Locate the cell with the specified text and output its [X, Y] center coordinate. 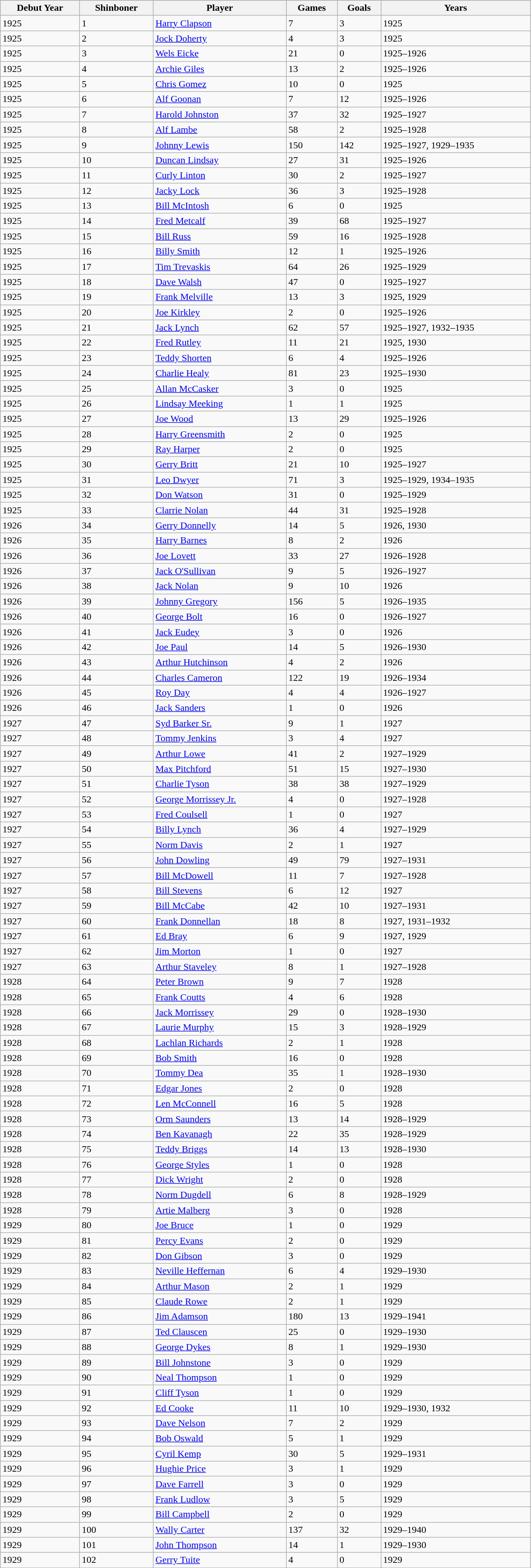
Shinboner [116, 8]
50 [116, 769]
1925–1927, 1932–1935 [456, 327]
98 [116, 1499]
Bill Johnstone [220, 1362]
Gerry Tuite [220, 1560]
Percy Evans [220, 1241]
Harry Clapson [220, 23]
Peter Brown [220, 982]
Games [312, 8]
Frank Ludlow [220, 1499]
Player [220, 8]
142 [359, 145]
1929–1931 [456, 1454]
Lindsay Meeking [220, 403]
56 [116, 860]
Claude Rowe [220, 1301]
Cliff Tyson [220, 1392]
85 [116, 1301]
Bill Stevens [220, 890]
Jack Nolan [220, 586]
Jock Doherty [220, 38]
99 [116, 1514]
Len McConnell [220, 1103]
Dick Wright [220, 1180]
Bill McCabe [220, 906]
Tommy Jenkins [220, 738]
John Dowling [220, 860]
Fred Metcalf [220, 221]
93 [116, 1423]
53 [116, 814]
28 [116, 434]
Joe Lovett [220, 556]
Wels Eicke [220, 54]
Johnny Lewis [220, 145]
180 [312, 1317]
Joe Wood [220, 419]
137 [312, 1530]
89 [116, 1362]
Charles Cameron [220, 678]
65 [116, 997]
Bill Campbell [220, 1514]
George Morrissey Jr. [220, 799]
Jim Morton [220, 952]
Years [456, 8]
34 [116, 525]
Duncan Lindsay [220, 160]
Frank Coutts [220, 997]
Dave Walsh [220, 282]
Wally Carter [220, 1530]
20 [116, 312]
86 [116, 1317]
52 [116, 799]
1927, 1929 [456, 936]
Teddy Briggs [220, 1149]
Gerry Donnelly [220, 525]
Orm Saunders [220, 1119]
1926–1935 [456, 601]
74 [116, 1134]
Dave Farrell [220, 1484]
Fred Rutley [220, 343]
70 [116, 1073]
Don Watson [220, 495]
40 [116, 616]
102 [116, 1560]
George Dykes [220, 1347]
Bob Oswald [220, 1438]
Ed Bray [220, 936]
Tim Trevaskis [220, 267]
69 [116, 1058]
Bill Russ [220, 236]
Curly Linton [220, 175]
Arthur Staveley [220, 967]
Frank Donnellan [220, 921]
Don Gibson [220, 1256]
Lachlan Richards [220, 1043]
Leo Dwyer [220, 480]
George Styles [220, 1165]
Jack Sanders [220, 708]
Syd Barker Sr. [220, 723]
1925–1927, 1929–1935 [456, 145]
Ray Harper [220, 449]
Alf Goonan [220, 99]
Arthur Lowe [220, 754]
1926–1934 [456, 678]
John Thompson [220, 1545]
97 [116, 1484]
Billy Lynch [220, 830]
Goals [359, 8]
80 [116, 1225]
60 [116, 921]
Roy Day [220, 693]
Artie Malberg [220, 1210]
1929–1940 [456, 1530]
Johnny Gregory [220, 601]
1926–1928 [456, 556]
Alf Lambe [220, 130]
91 [116, 1392]
63 [116, 967]
72 [116, 1103]
Jack Eudey [220, 632]
Billy Smith [220, 251]
Ben Kavanagh [220, 1134]
Joe Paul [220, 647]
Harold Johnston [220, 114]
1925–1929, 1934–1935 [456, 480]
Cyril Kemp [220, 1454]
88 [116, 1347]
76 [116, 1165]
Bob Smith [220, 1058]
75 [116, 1149]
Charlie Healy [220, 373]
Norm Davis [220, 845]
Bill McIntosh [220, 206]
Arthur Mason [220, 1286]
Arthur Hutchinson [220, 662]
1929–1941 [456, 1317]
Debut Year [40, 8]
95 [116, 1454]
94 [116, 1438]
1925, 1929 [456, 297]
1925–1930 [456, 373]
Clarrie Nolan [220, 510]
24 [116, 373]
122 [312, 678]
46 [116, 708]
Joe Bruce [220, 1225]
Jack Morrissey [220, 1012]
66 [116, 1012]
Chris Gomez [220, 84]
17 [116, 267]
Allan McCasker [220, 388]
Jim Adamson [220, 1317]
61 [116, 936]
Jack O'Sullivan [220, 571]
Jack Lynch [220, 327]
Ed Cooke [220, 1408]
Ted Clauscen [220, 1332]
43 [116, 662]
84 [116, 1286]
George Bolt [220, 616]
Fred Coulsell [220, 814]
90 [116, 1377]
Joe Kirkley [220, 312]
100 [116, 1530]
87 [116, 1332]
92 [116, 1408]
77 [116, 1180]
45 [116, 693]
Teddy Shorten [220, 358]
83 [116, 1271]
Frank Melville [220, 297]
78 [116, 1195]
Hughie Price [220, 1469]
Bill McDowell [220, 875]
Charlie Tyson [220, 784]
Harry Barnes [220, 541]
Max Pitchford [220, 769]
Archie Giles [220, 69]
101 [116, 1545]
Norm Dugdell [220, 1195]
1929–1930, 1932 [456, 1408]
1926–1930 [456, 647]
Edgar Jones [220, 1088]
54 [116, 830]
156 [312, 601]
82 [116, 1256]
1926, 1930 [456, 525]
Dave Nelson [220, 1423]
Harry Greensmith [220, 434]
1925, 1930 [456, 343]
73 [116, 1119]
Gerry Britt [220, 465]
55 [116, 845]
96 [116, 1469]
48 [116, 738]
1927, 1931–1932 [456, 921]
Laurie Murphy [220, 1027]
150 [312, 145]
67 [116, 1027]
Jacky Lock [220, 191]
Tommy Dea [220, 1073]
Neville Heffernan [220, 1271]
Neal Thompson [220, 1377]
1927–1930 [456, 769]
